Capture the cell that displays the provided text and extract its [X, Y] central coordinate. 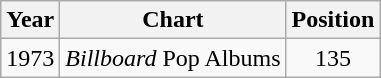
135 [333, 58]
Year [30, 20]
Position [333, 20]
Chart [173, 20]
1973 [30, 58]
Billboard Pop Albums [173, 58]
